Pinpoint the cell where the given text exists, returning its (X, Y) midpoint coordinate. 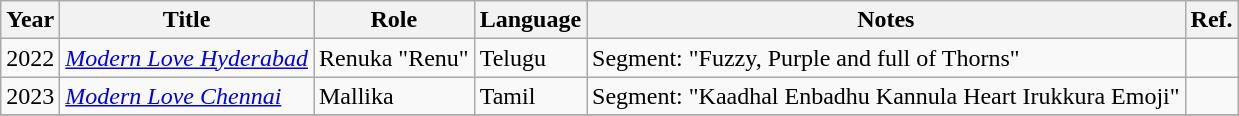
2023 (30, 96)
Segment: "Kaadhal Enbadhu Kannula Heart Irukkura Emoji" (886, 96)
Modern Love Hyderabad (187, 58)
Tamil (530, 96)
Year (30, 20)
Segment: "Fuzzy, Purple and full of Thorns" (886, 58)
Title (187, 20)
Mallika (394, 96)
Notes (886, 20)
Renuka "Renu" (394, 58)
Language (530, 20)
Role (394, 20)
Modern Love Chennai (187, 96)
2022 (30, 58)
Telugu (530, 58)
Ref. (1212, 20)
